Provide the (x, y) coordinate of the cell's center where the given text is located.  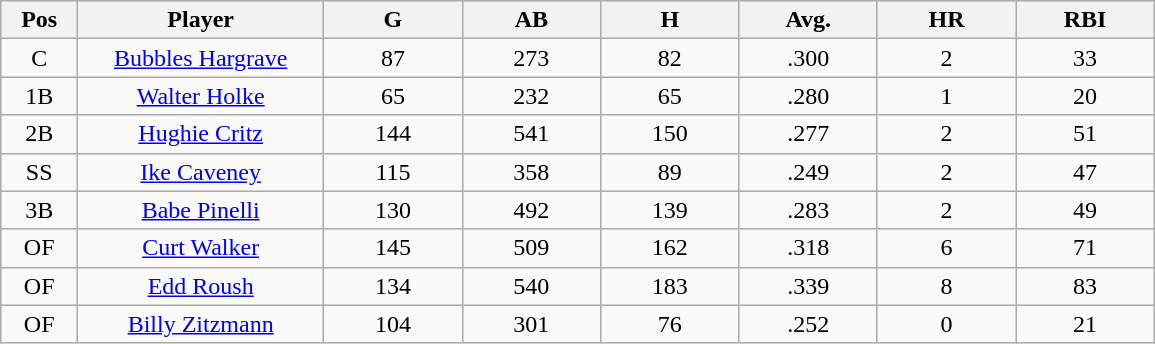
.249 (808, 172)
82 (670, 58)
Curt Walker (201, 248)
89 (670, 172)
150 (670, 134)
541 (531, 134)
183 (670, 286)
47 (1085, 172)
3B (40, 210)
Hughie Critz (201, 134)
Player (201, 20)
20 (1085, 96)
RBI (1085, 20)
.252 (808, 324)
Babe Pinelli (201, 210)
C (40, 58)
71 (1085, 248)
.339 (808, 286)
Pos (40, 20)
2B (40, 134)
273 (531, 58)
232 (531, 96)
51 (1085, 134)
HR (946, 20)
87 (393, 58)
1B (40, 96)
21 (1085, 324)
Billy Zitzmann (201, 324)
H (670, 20)
.283 (808, 210)
AB (531, 20)
Edd Roush (201, 286)
162 (670, 248)
0 (946, 324)
83 (1085, 286)
509 (531, 248)
Ike Caveney (201, 172)
134 (393, 286)
492 (531, 210)
G (393, 20)
76 (670, 324)
139 (670, 210)
144 (393, 134)
Walter Holke (201, 96)
145 (393, 248)
130 (393, 210)
.280 (808, 96)
Avg. (808, 20)
301 (531, 324)
540 (531, 286)
33 (1085, 58)
.318 (808, 248)
49 (1085, 210)
SS (40, 172)
1 (946, 96)
.300 (808, 58)
115 (393, 172)
6 (946, 248)
104 (393, 324)
358 (531, 172)
Bubbles Hargrave (201, 58)
.277 (808, 134)
8 (946, 286)
